Determine the [x, y] coordinate at the center of the cell enclosing the given text.  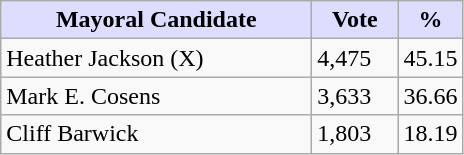
Vote [355, 20]
Mark E. Cosens [156, 96]
% [430, 20]
Cliff Barwick [156, 134]
Mayoral Candidate [156, 20]
1,803 [355, 134]
18.19 [430, 134]
3,633 [355, 96]
4,475 [355, 58]
36.66 [430, 96]
Heather Jackson (X) [156, 58]
45.15 [430, 58]
